Capture the cell that displays the provided text and extract its (X, Y) central coordinate. 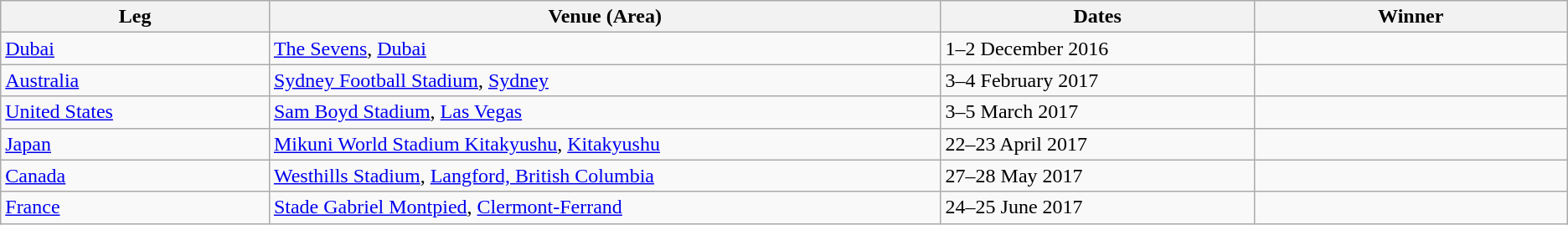
Westhills Stadium, Langford, British Columbia (605, 176)
3–5 March 2017 (1097, 112)
Sam Boyd Stadium, Las Vegas (605, 112)
Leg (136, 17)
United States (136, 112)
Australia (136, 80)
Dates (1097, 17)
Sydney Football Stadium, Sydney (605, 80)
Japan (136, 144)
1–2 December 2016 (1097, 49)
24–25 June 2017 (1097, 207)
Winner (1411, 17)
France (136, 207)
3–4 February 2017 (1097, 80)
Mikuni World Stadium Kitakyushu, Kitakyushu (605, 144)
Dubai (136, 49)
Canada (136, 176)
Stade Gabriel Montpied, Clermont-Ferrand (605, 207)
22–23 April 2017 (1097, 144)
Venue (Area) (605, 17)
The Sevens, Dubai (605, 49)
27–28 May 2017 (1097, 176)
